Locate the cell with the specified text and output its [x, y] center coordinate. 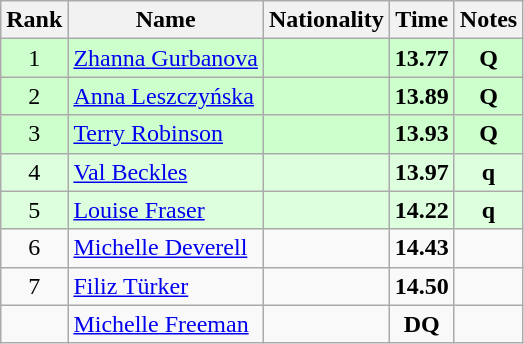
13.89 [422, 96]
Notes [488, 20]
Louise Fraser [166, 210]
Val Beckles [166, 172]
13.77 [422, 58]
Zhanna Gurbanova [166, 58]
14.22 [422, 210]
14.50 [422, 286]
Anna Leszczyńska [166, 96]
Filiz Türker [166, 286]
14.43 [422, 248]
5 [34, 210]
2 [34, 96]
Nationality [327, 20]
DQ [422, 324]
6 [34, 248]
Michelle Freeman [166, 324]
Name [166, 20]
3 [34, 134]
1 [34, 58]
Rank [34, 20]
Time [422, 20]
Michelle Deverell [166, 248]
Terry Robinson [166, 134]
13.97 [422, 172]
7 [34, 286]
13.93 [422, 134]
4 [34, 172]
